Scan for the cell matching the given text and deliver its [X, Y] coordinate at center. 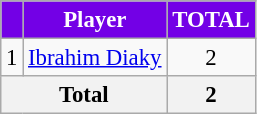
1 [12, 58]
Total [84, 95]
TOTAL [211, 20]
Player [95, 20]
Ibrahim Diaky [95, 58]
